Locate the cell with the specified text and output its [X, Y] center coordinate. 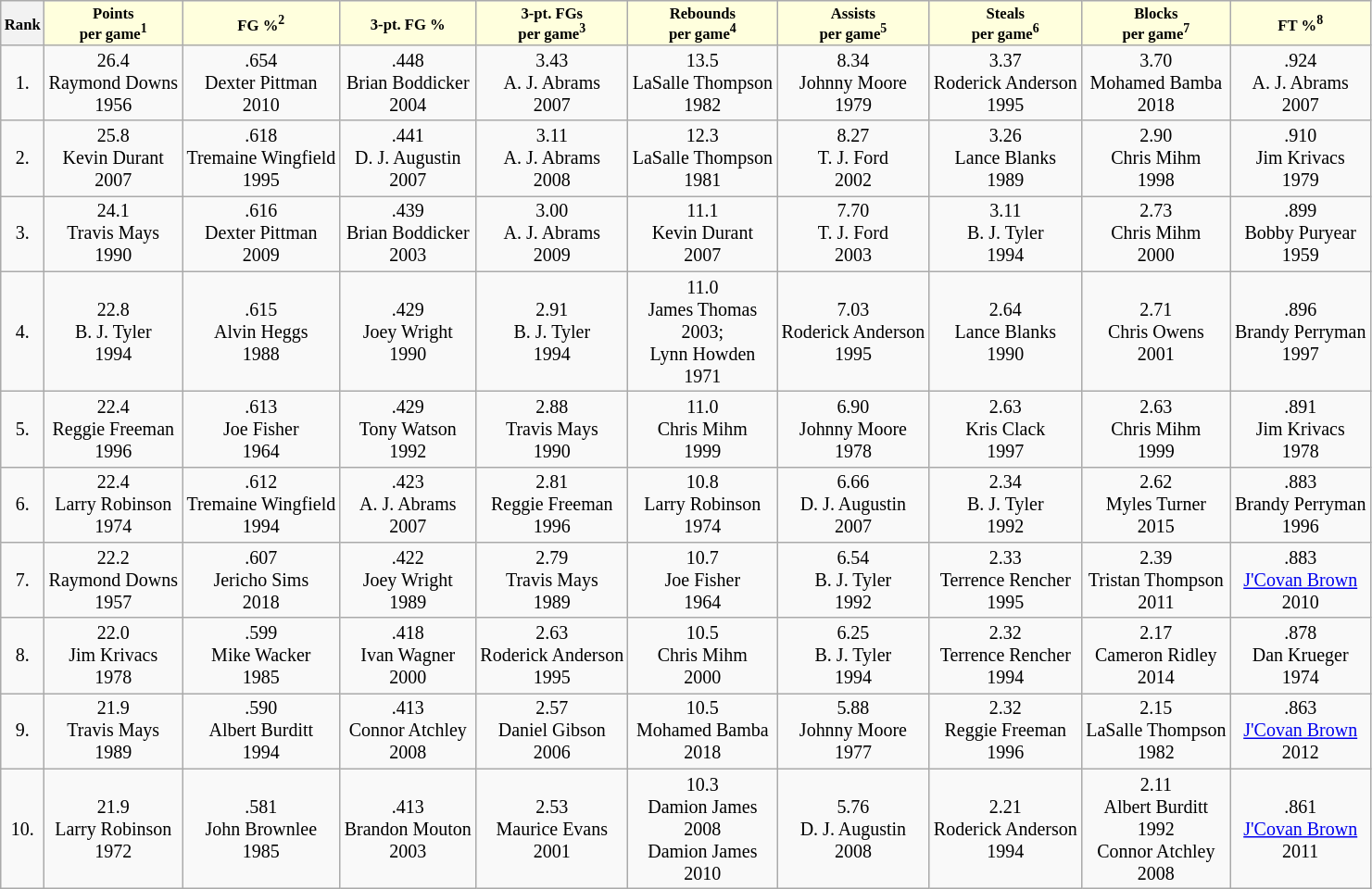
.429Joey Wright1990 [408, 332]
3.26Lance Blanks1989 [1005, 159]
10.7Joe Fisher1964 [702, 580]
.924A. J. Abrams2007 [1301, 83]
8.27T. J. Ford2002 [853, 159]
2.53Maurice Evans2001 [552, 830]
2.15LaSalle Thompson1982 [1156, 732]
2.63Kris Clack1997 [1005, 430]
.896Brandy Perryman1997 [1301, 332]
8.34Johnny Moore1979 [853, 83]
2.91B. J. Tyler1994 [552, 332]
7.03Roderick Anderson1995 [853, 332]
2.90Chris Mihm1998 [1156, 159]
3.70Mohamed Bamba2018 [1156, 83]
10.5Chris Mihm2000 [702, 656]
.422Joey Wright1989 [408, 580]
2.64Lance Blanks1990 [1005, 332]
2.17Cameron Ridley2014 [1156, 656]
Assistsper game5 [853, 23]
.413Brandon Mouton2003 [408, 830]
10. [22, 830]
.891Jim Krivacs1978 [1301, 430]
6.90Johnny Moore1978 [853, 430]
24.1Travis Mays1990 [113, 233]
.612Tremaine Wingfield1994 [261, 506]
FT %8 [1301, 23]
.607Jericho Sims2018 [261, 580]
22.2Raymond Downs1957 [113, 580]
2.88Travis Mays1990 [552, 430]
1. [22, 83]
FG %2 [261, 23]
12.3LaSalle Thompson1981 [702, 159]
10.8Larry Robinson1974 [702, 506]
8. [22, 656]
Rank [22, 23]
3.00A. J. Abrams2009 [552, 233]
6.25B. J. Tyler1994 [853, 656]
2.71Chris Owens2001 [1156, 332]
.429Tony Watson1992 [408, 430]
22.4Larry Robinson1974 [113, 506]
.413Connor Atchley2008 [408, 732]
2.32Reggie Freeman1996 [1005, 732]
26.4Raymond Downs1956 [113, 83]
2. [22, 159]
.883Brandy Perryman1996 [1301, 506]
Blocksper game7 [1156, 23]
.863J'Covan Brown2012 [1301, 732]
2.62Myles Turner2015 [1156, 506]
5. [22, 430]
21.9Travis Mays1989 [113, 732]
5.88Johnny Moore1977 [853, 732]
10.5Mohamed Bamba2018 [702, 732]
.418Ivan Wagner2000 [408, 656]
3.11A. J. Abrams2008 [552, 159]
21.9Larry Robinson1972 [113, 830]
.878Dan Krueger1974 [1301, 656]
.618Tremaine Wingfield1995 [261, 159]
.423A. J. Abrams2007 [408, 506]
3.43A. J. Abrams2007 [552, 83]
.615Alvin Heggs1988 [261, 332]
2.21Roderick Anderson1994 [1005, 830]
7. [22, 580]
2.39Tristan Thompson2011 [1156, 580]
.613Joe Fisher1964 [261, 430]
22.4Reggie Freeman1996 [113, 430]
2.79Travis Mays1989 [552, 580]
22.8B. J. Tyler1994 [113, 332]
11.1Kevin Durant2007 [702, 233]
.581John Brownlee1985 [261, 830]
.654Dexter Pittman2010 [261, 83]
13.5LaSalle Thompson1982 [702, 83]
25.8Kevin Durant2007 [113, 159]
2.73Chris Mihm2000 [1156, 233]
2.33Terrence Rencher1995 [1005, 580]
5.76D. J. Augustin2008 [853, 830]
.439Brian Boddicker2003 [408, 233]
2.32Terrence Rencher1994 [1005, 656]
4. [22, 332]
2.34B. J. Tyler1992 [1005, 506]
3-pt. FG % [408, 23]
3.37Roderick Anderson1995 [1005, 83]
3.11B. J. Tyler1994 [1005, 233]
2.63Roderick Anderson1995 [552, 656]
.616Dexter Pittman2009 [261, 233]
6. [22, 506]
.861J'Covan Brown2011 [1301, 830]
22.0Jim Krivacs1978 [113, 656]
6.66D. J. Augustin2007 [853, 506]
11.0James Thomas2003;Lynn Howden1971 [702, 332]
Reboundsper game4 [702, 23]
11.0Chris Mihm1999 [702, 430]
6.54B. J. Tyler1992 [853, 580]
2.81Reggie Freeman1996 [552, 506]
.599Mike Wacker1985 [261, 656]
.910Jim Krivacs1979 [1301, 159]
2.63Chris Mihm1999 [1156, 430]
.590Albert Burditt1994 [261, 732]
2.11Albert Burditt1992Connor Atchley2008 [1156, 830]
3-pt. FGsper game3 [552, 23]
Stealsper game6 [1005, 23]
.441D. J. Augustin2007 [408, 159]
Pointsper game1 [113, 23]
9. [22, 732]
.899Bobby Puryear1959 [1301, 233]
2.57Daniel Gibson2006 [552, 732]
7.70T. J. Ford2003 [853, 233]
3. [22, 233]
.448Brian Boddicker2004 [408, 83]
.883J'Covan Brown2010 [1301, 580]
10.3Damion James2008 Damion James2010 [702, 830]
